Return (x, y) of the center of cell containing provided text 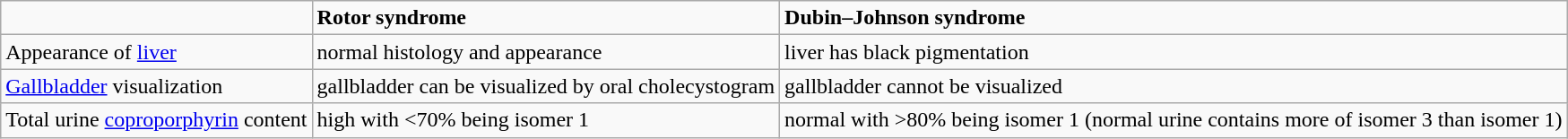
Dubin–Johnson syndrome (1174, 18)
Appearance of liver (156, 52)
Total urine coproporphyrin content (156, 120)
normal histology and appearance (546, 52)
gallbladder can be visualized by oral cholecystogram (546, 86)
Rotor syndrome (546, 18)
Gallbladder visualization (156, 86)
liver has black pigmentation (1174, 52)
normal with >80% being isomer 1 (normal urine contains more of isomer 3 than isomer 1) (1174, 120)
high with <70% being isomer 1 (546, 120)
gallbladder cannot be visualized (1174, 86)
